Capture the cell that displays the provided text and extract its (x, y) central coordinate. 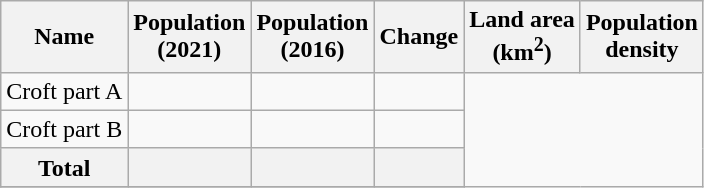
Name (64, 37)
Land area(km2) (522, 37)
Croft part B (64, 129)
Populationdensity (642, 37)
Population(2016) (312, 37)
Total (64, 167)
Population(2021) (190, 37)
Change (419, 37)
Croft part A (64, 91)
